Provide the (x, y) coordinate of the cell's center where the given text is located.  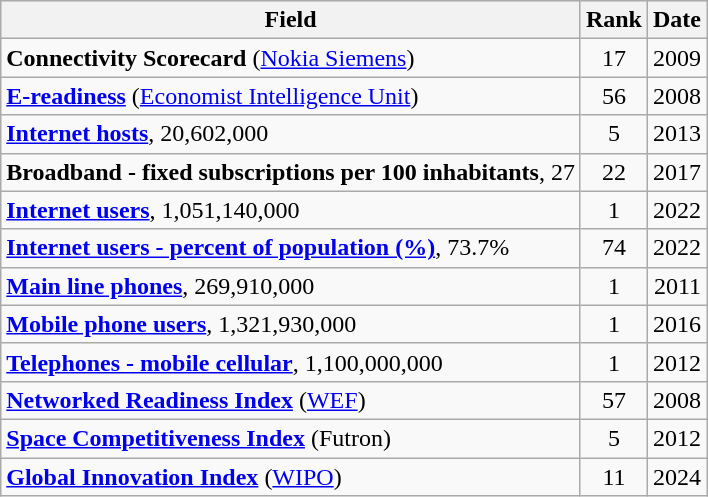
56 (614, 96)
Broadband - fixed subscriptions per 100 inhabitants, 27 (291, 172)
Connectivity Scorecard (Nokia Siemens) (291, 58)
Rank (614, 20)
Internet users - percent of population (%), 73.7% (291, 248)
57 (614, 400)
2017 (678, 172)
2013 (678, 134)
Internet users, 1,051,140,000 (291, 210)
22 (614, 172)
11 (614, 477)
74 (614, 248)
Telephones - mobile cellular, 1,100,000,000 (291, 362)
Field (291, 20)
Internet hosts, 20,602,000 (291, 134)
2011 (678, 286)
Space Competitiveness Index (Futron) (291, 438)
Global Innovation Index (WIPO) (291, 477)
2009 (678, 58)
E-readiness (Economist Intelligence Unit) (291, 96)
17 (614, 58)
Date (678, 20)
2016 (678, 324)
Main line phones, 269,910,000 (291, 286)
2024 (678, 477)
Mobile phone users, 1,321,930,000 (291, 324)
Networked Readiness Index (WEF) (291, 400)
